Find where the given text appears and provide that cell's center as (x, y) coordinate. 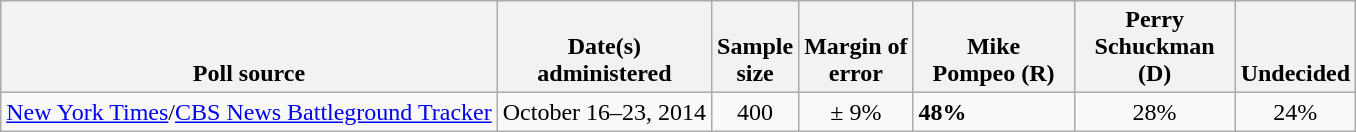
Undecided (1295, 47)
28% (1154, 112)
PerrySchuckman (D) (1154, 47)
Date(s)administered (604, 47)
400 (756, 112)
New York Times/CBS News Battleground Tracker (249, 112)
Margin oferror (856, 47)
48% (994, 112)
± 9% (856, 112)
24% (1295, 112)
Poll source (249, 47)
Samplesize (756, 47)
October 16–23, 2014 (604, 112)
MikePompeo (R) (994, 47)
